Capture the cell that displays the provided text and extract its [X, Y] central coordinate. 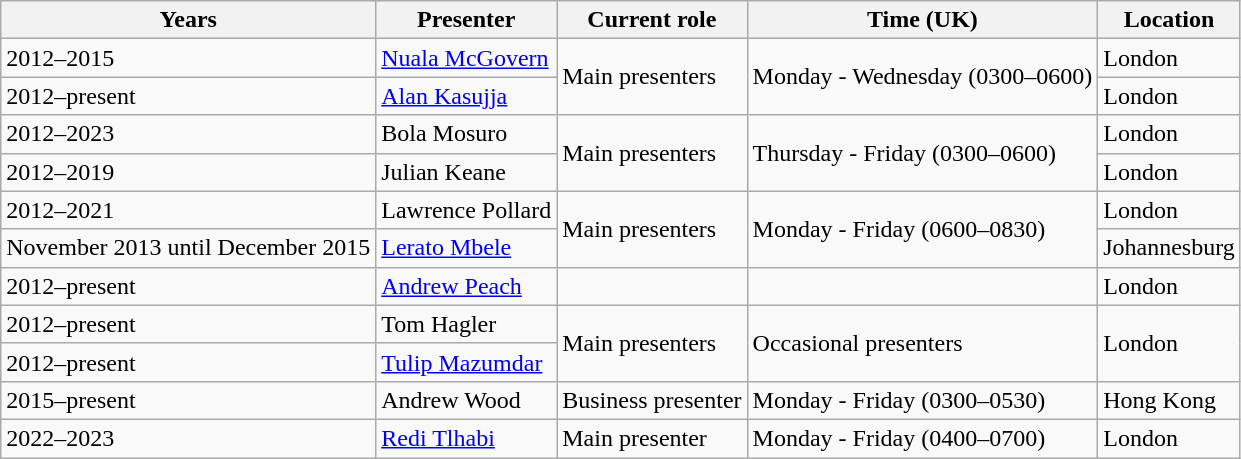
Years [188, 20]
2012–2023 [188, 134]
Tulip Mazumdar [466, 362]
Occasional presenters [922, 343]
Tom Hagler [466, 324]
Julian Keane [466, 172]
Presenter [466, 20]
Monday - Friday (0400–0700) [922, 438]
Time (UK) [922, 20]
Lawrence Pollard [466, 210]
Current role [652, 20]
Hong Kong [1170, 400]
Johannesburg [1170, 248]
2012–2015 [188, 58]
2012–2019 [188, 172]
Monday - Wednesday (0300–0600) [922, 77]
2022–2023 [188, 438]
Thursday - Friday (0300–0600) [922, 153]
Main presenter [652, 438]
Lerato Mbele [466, 248]
Alan Kasujja [466, 96]
Nuala McGovern [466, 58]
Business presenter [652, 400]
Monday - Friday (0600–0830) [922, 229]
Location [1170, 20]
November 2013 until December 2015 [188, 248]
Redi Tlhabi [466, 438]
2015–present [188, 400]
Andrew Peach [466, 286]
2012–2021 [188, 210]
Bola Mosuro [466, 134]
Monday - Friday (0300–0530) [922, 400]
Andrew Wood [466, 400]
